For the text-containing cell, return its midpoint in [X, Y] coordinate format. 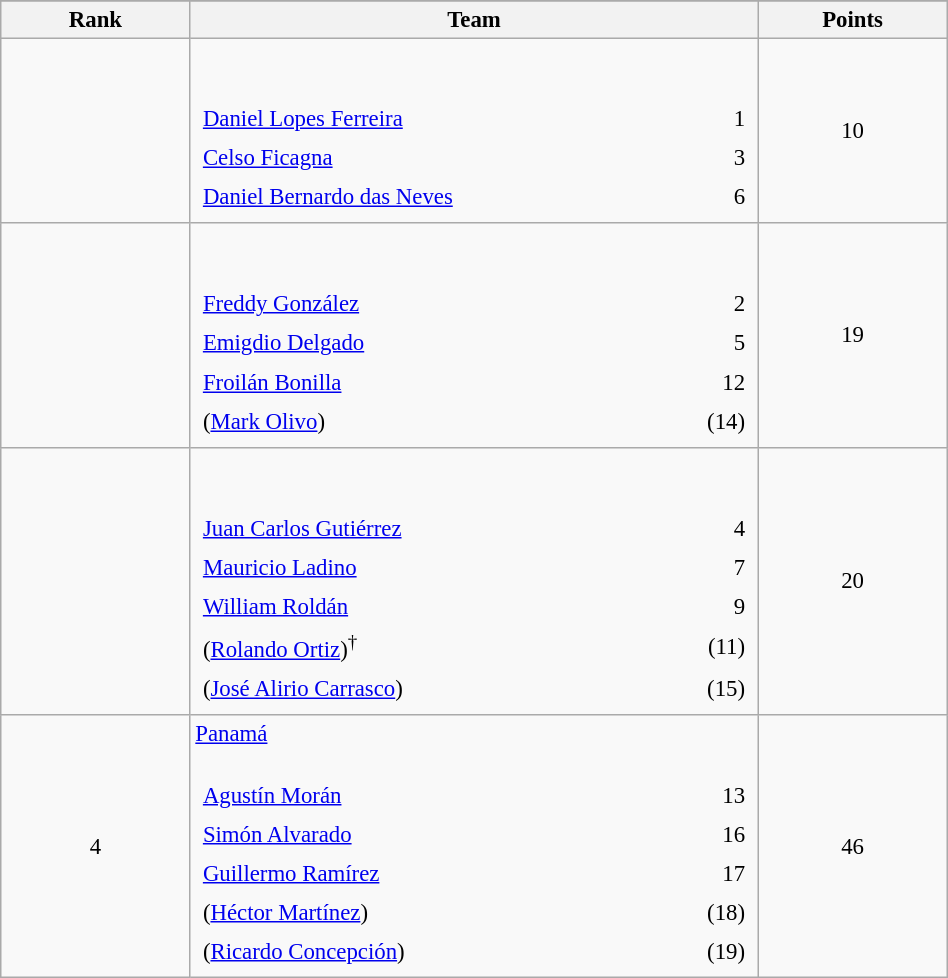
9 [700, 606]
6 [729, 197]
13 [700, 795]
Simón Alvarado [422, 834]
Daniel Lopes Ferreira [452, 119]
1 [729, 119]
(11) [700, 648]
10 [852, 132]
16 [700, 834]
(Mark Olivo) [413, 421]
Team [474, 20]
2 [690, 304]
3 [729, 158]
Agustín Morán [422, 795]
7 [700, 567]
46 [852, 846]
17 [700, 874]
(14) [690, 421]
(José Alirio Carrasco) [422, 689]
William Roldán [422, 606]
(15) [700, 689]
5 [690, 343]
(Héctor Martínez) [422, 913]
(Rolando Ortiz)† [422, 648]
(Ricardo Concepción) [422, 952]
Freddy González 2 Emigdio Delgado 5 Froilán Bonilla 12 (Mark Olivo) (14) [474, 335]
Mauricio Ladino [422, 567]
Froilán Bonilla [413, 382]
Juan Carlos Gutiérrez 4 Mauricio Ladino 7 William Roldán 9 (Rolando Ortiz)† (11) (José Alirio Carrasco) (15) [474, 581]
Panamá Agustín Morán 13 Simón Alvarado 16 Guillermo Ramírez 17 (Héctor Martínez) (18) (Ricardo Concepción) (19) [474, 846]
19 [852, 335]
20 [852, 581]
Juan Carlos Gutiérrez [422, 528]
Guillermo Ramírez [422, 874]
Rank [96, 20]
Emigdio Delgado [413, 343]
(19) [700, 952]
(18) [700, 913]
Daniel Bernardo das Neves [452, 197]
12 [690, 382]
Freddy González [413, 304]
Celso Ficagna [452, 158]
Daniel Lopes Ferreira 1 Celso Ficagna 3 Daniel Bernardo das Neves 6 [474, 132]
Points [852, 20]
